From the cell containing the given text, extract its center point as (X, Y) coordinate. 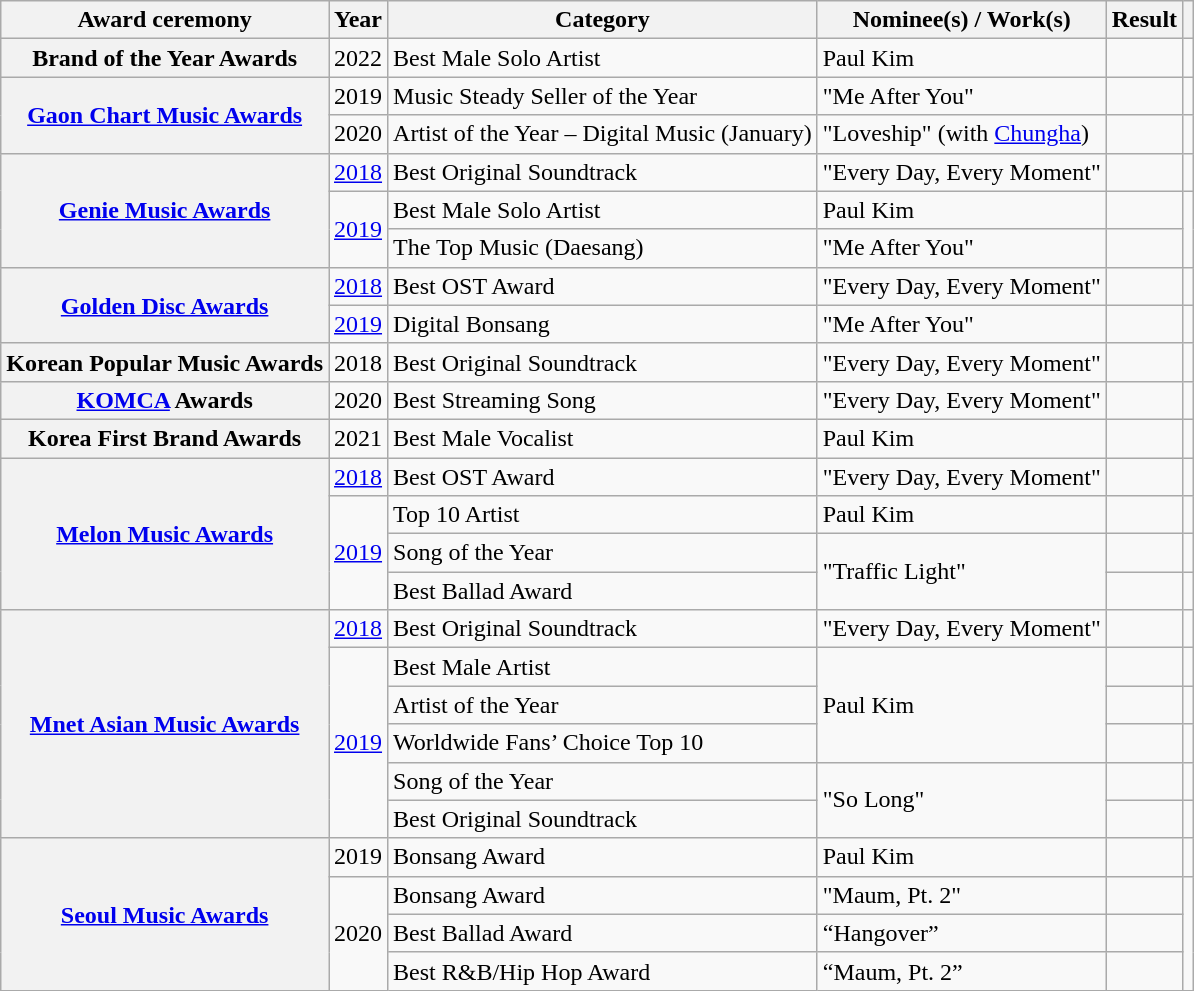
Nominee(s) / Work(s) (962, 20)
Best Male Vocalist (603, 438)
Gaon Chart Music Awards (165, 115)
Best Streaming Song (603, 400)
Worldwide Fans’ Choice Top 10 (603, 743)
Golden Disc Awards (165, 305)
Korea First Brand Awards (165, 438)
2022 (358, 58)
Best R&B/Hip Hop Award (603, 971)
The Top Music (Daesang) (603, 248)
Category (603, 20)
KOMCA Awards (165, 400)
Melon Music Awards (165, 534)
"Traffic Light" (962, 572)
Brand of the Year Awards (165, 58)
Result (1144, 20)
Best Male Artist (603, 667)
Mnet Asian Music Awards (165, 724)
Seoul Music Awards (165, 914)
"Maum, Pt. 2" (962, 895)
“Maum, Pt. 2” (962, 971)
“Hangover” (962, 933)
Artist of the Year (603, 705)
Top 10 Artist (603, 515)
Artist of the Year – Digital Music (January) (603, 134)
Korean Popular Music Awards (165, 362)
Music Steady Seller of the Year (603, 96)
2021 (358, 438)
"Loveship" (with Chungha) (962, 134)
Year (358, 20)
"So Long" (962, 800)
Award ceremony (165, 20)
Digital Bonsang (603, 324)
Genie Music Awards (165, 210)
